From the cell containing the given text, extract its center point as (X, Y) coordinate. 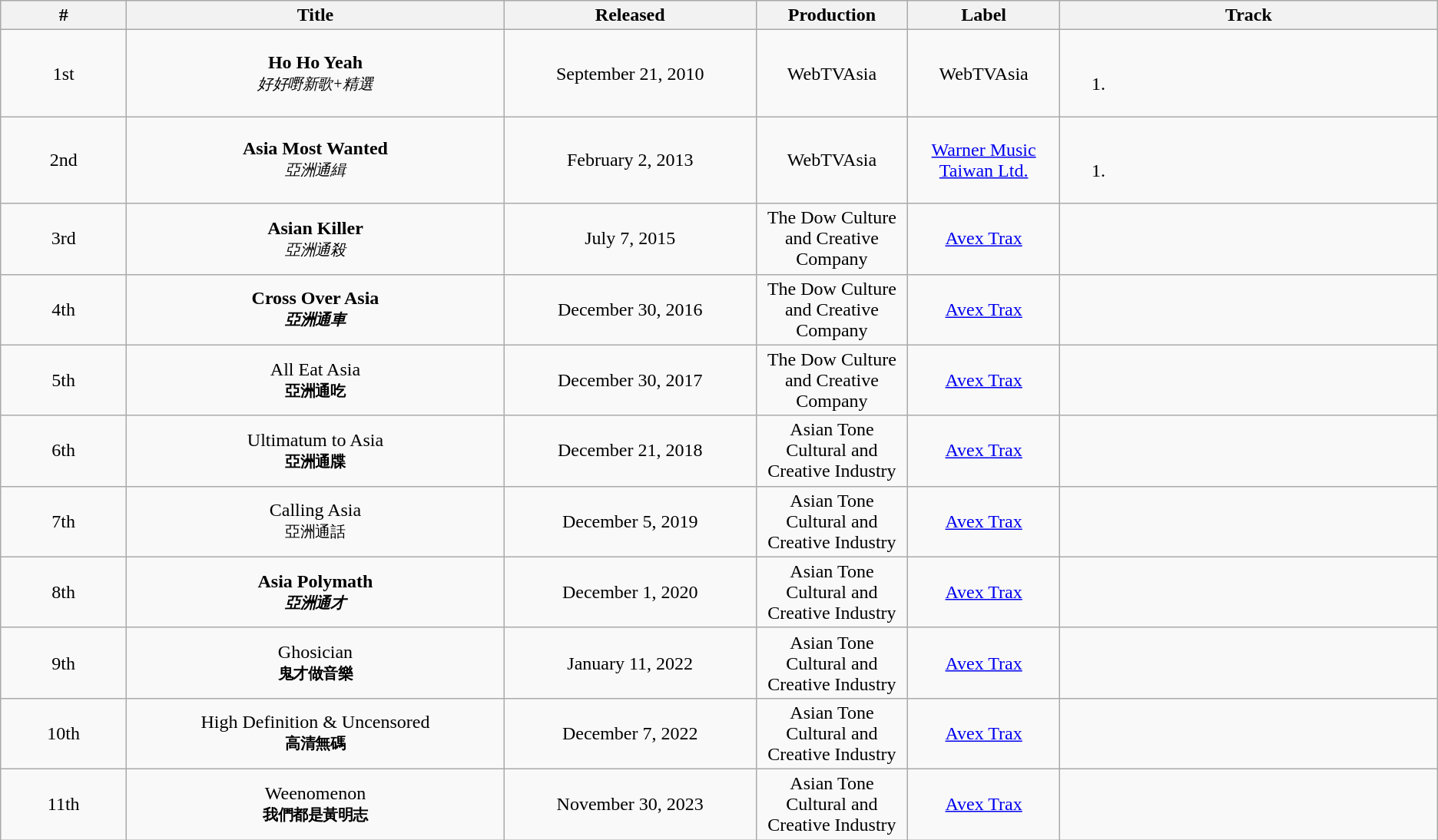
10th (64, 733)
December 1, 2020 (630, 592)
All Eat Asia亞洲通吃 (316, 380)
Asia Most Wanted亞洲通緝 (316, 160)
Ho Ho Yeah好好嘢新歌+精選 (316, 74)
3rd (64, 239)
November 30, 2023 (630, 804)
December 21, 2018 (630, 451)
Label (984, 15)
Asian Killer亞洲通殺 (316, 239)
6th (64, 451)
Asia Polymath亞洲通才 (316, 592)
December 7, 2022 (630, 733)
# (64, 15)
5th (64, 380)
Calling Asia亞洲通話 (316, 521)
Ghosician鬼才做音樂 (316, 663)
Released (630, 15)
July 7, 2015 (630, 239)
1st (64, 74)
Warner Music Taiwan Ltd. (984, 160)
December 30, 2017 (630, 380)
Cross Over Asia亞洲通車 (316, 309)
9th (64, 663)
September 21, 2010 (630, 74)
11th (64, 804)
Weenomenon我們都是黃明志 (316, 804)
December 5, 2019 (630, 521)
2nd (64, 160)
December 30, 2016 (630, 309)
Production (832, 15)
Track (1248, 15)
8th (64, 592)
February 2, 2013 (630, 160)
High Definition & Uncensored高清無碼 (316, 733)
4th (64, 309)
7th (64, 521)
Ultimatum to Asia亞洲通牒 (316, 451)
Title (316, 15)
January 11, 2022 (630, 663)
